Return [X, Y] of the center of cell containing provided text 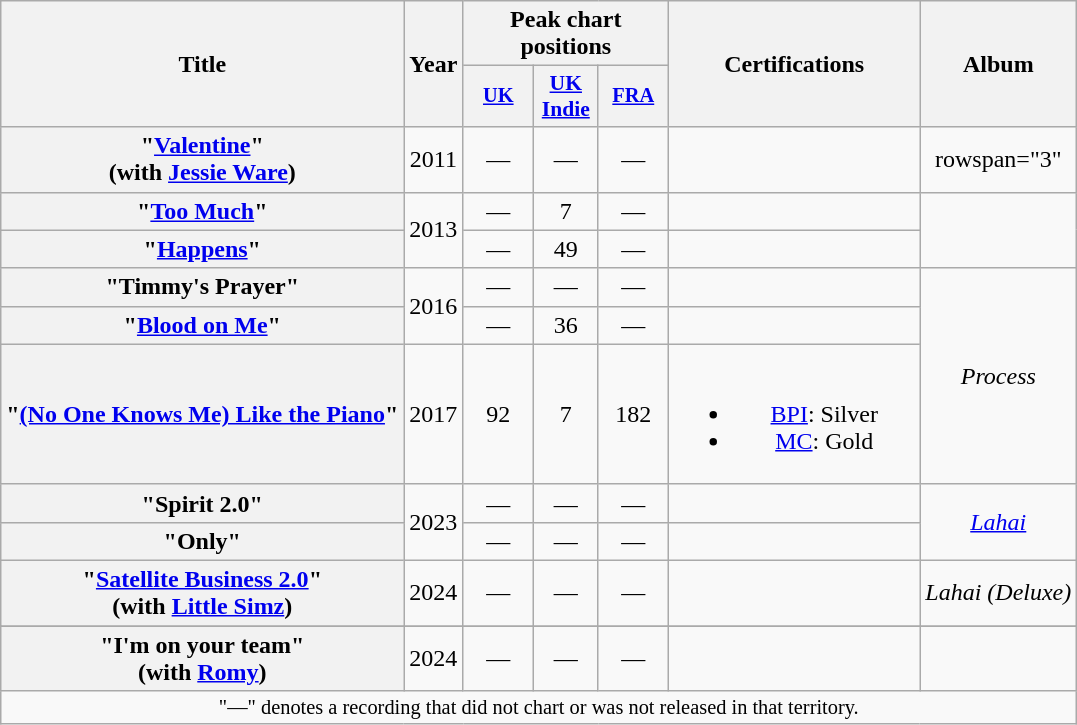
2011 [434, 160]
Lahai (Deluxe) [998, 592]
"Only" [202, 541]
rowspan="3" [998, 160]
FRA [634, 96]
Process [998, 376]
Certifications [794, 64]
UKIndie [566, 96]
"(No One Knows Me) Like the Piano" [202, 414]
182 [634, 414]
2013 [434, 230]
36 [566, 325]
Peak chart positions [566, 34]
BPI: SilverMC: Gold [794, 414]
"Valentine"(with Jessie Ware) [202, 160]
Year [434, 64]
Title [202, 64]
"I'm on your team"(with Romy) [202, 658]
UK [498, 96]
2016 [434, 306]
"Satellite Business 2.0"(with Little Simz) [202, 592]
2023 [434, 522]
Lahai [998, 522]
"Spirit 2.0" [202, 503]
"Timmy's Prayer" [202, 287]
"Too Much" [202, 211]
"—" denotes a recording that did not chart or was not released in that territory. [539, 708]
"Blood on Me" [202, 325]
Album [998, 64]
49 [566, 249]
"Happens" [202, 249]
2017 [434, 414]
92 [498, 414]
